Extract the (x, y) coordinate from the center of the cell holding the provided text.  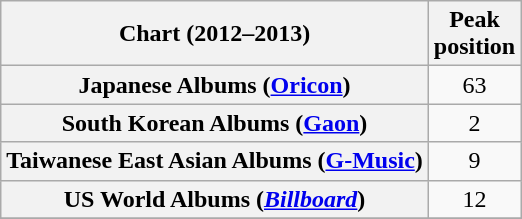
Chart (2012–2013) (215, 34)
2 (474, 123)
US World Albums (Billboard) (215, 199)
Peakposition (474, 34)
Taiwanese East Asian Albums (G-Music) (215, 161)
12 (474, 199)
9 (474, 161)
Japanese Albums (Oricon) (215, 85)
63 (474, 85)
South Korean Albums (Gaon) (215, 123)
